Identify which cell holds the provided text, then report its (x, y) central coordinate. 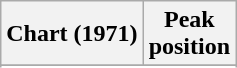
Chart (1971) (72, 34)
Peakposition (189, 34)
